Provide the [x, y] coordinate of the cell's center where the given text is located.  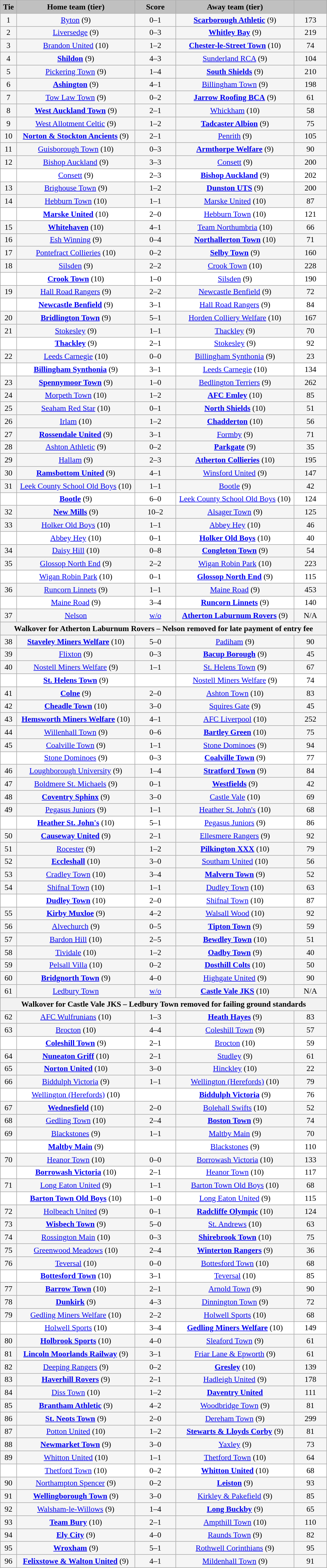
Squires Gate (9) [235, 706]
18 [9, 266]
55 [9, 914]
Brandon United (10) [76, 46]
134 [310, 370]
Stratford Town (9) [235, 771]
Dunston UTS (9) [235, 188]
Daisy Hill (10) [76, 551]
Selby Town (9) [235, 253]
Team Bury (10) [76, 1522]
Leiston (9) [235, 1483]
Horden Colliery Welfare (10) [235, 318]
Castle Vale (10) [235, 797]
Colne (9) [76, 693]
Sleaford Town (9) [235, 1341]
Liversedge (9) [76, 33]
Causeway United (9) [76, 836]
Staveley Miners Welfare (10) [76, 642]
219 [310, 33]
Southam United (10) [235, 862]
Radcliffe Olympic (10) [235, 1211]
104 [310, 59]
Hinckley (10) [235, 1069]
Shildon (9) [76, 59]
Tie [9, 7]
Irlam (10) [76, 421]
34 [9, 551]
48 [9, 797]
133 [310, 1160]
Daventry United [235, 1393]
Ashton Town (10) [235, 693]
Bolehall Swifts (10) [235, 1108]
0–4 [155, 240]
Team Northumbria (10) [235, 227]
Woodbridge Town (9) [235, 1406]
13 [9, 188]
Kirkley & Pakefield (9) [235, 1496]
Deeping Rangers (9) [76, 1367]
252 [310, 719]
26 [9, 421]
Oadby Town (9) [235, 953]
Stewarts & Lloyds Corby (9) [235, 1432]
Spennymoor Town (9) [76, 382]
Hadleigh United (9) [235, 1380]
0–8 [155, 551]
195 [310, 460]
North Shields (10) [235, 409]
Whitley Bay (9) [235, 33]
210 [310, 72]
Bardon Hill (10) [76, 939]
Score [155, 7]
Scarborough Athletic (9) [235, 20]
Lincoln Moorlands Railway (9) [76, 1354]
Northampton Spencer (9) [76, 1483]
Bacup Borough (9) [235, 654]
Bridlington Town (9) [76, 318]
228 [310, 266]
Hallam (9) [76, 460]
St. Andrews (10) [235, 1224]
178 [310, 1380]
Rossington Main (10) [76, 1238]
Dereham Town (9) [235, 1419]
West Allotment Celtic (9) [76, 124]
Sunderland RCA (9) [235, 59]
1 [9, 20]
Bartley Green (10) [235, 732]
39 [9, 654]
8 [9, 111]
Gedling Town (10) [76, 1121]
Felixstowe & Walton United (9) [76, 1561]
AFC Liverpool (10) [235, 719]
Tividale (10) [76, 953]
160 [310, 253]
10–2 [155, 512]
28 [9, 447]
Walsham-le-Willows (9) [76, 1509]
Seaham Red Star (10) [76, 409]
16 [9, 240]
3 [9, 46]
Newmarket Town (9) [76, 1445]
20 [9, 318]
89 [9, 1457]
6 [9, 85]
Formby (9) [235, 434]
173 [310, 20]
140 [310, 603]
Pontefract Collieries (10) [76, 253]
31 [9, 486]
Malvern Town (9) [235, 875]
New Mills (9) [76, 512]
Brantham Athletic (9) [76, 1406]
Raunds Town (9) [235, 1535]
Ellesmere Rangers (9) [235, 836]
Rocester (9) [76, 849]
1–3 [155, 1017]
West Auckland Town (9) [76, 111]
Heath Hayes (9) [235, 1017]
27 [9, 434]
60 [9, 978]
Gresley (10) [235, 1367]
Alvechurch (9) [76, 927]
Cradley Town (10) [76, 875]
Diss Town (10) [76, 1393]
Alsager Town (9) [235, 512]
80 [9, 1341]
Norton United (10) [76, 1069]
117 [310, 1172]
Bridgnorth Town (9) [76, 978]
Bedlington Terriers (9) [235, 382]
St. Neots Town (9) [76, 1419]
Morpeth Town (10) [76, 396]
37 [9, 616]
Loughborough University (9) [76, 771]
Chester-le-Street Town (10) [235, 46]
32 [9, 512]
Willenhall Town (9) [76, 732]
AFC Wulfrunians (10) [76, 1017]
139 [310, 1367]
Tipton Town (9) [235, 927]
Whickham (10) [235, 111]
25 [9, 409]
47 [9, 784]
Dinnington Town (9) [235, 1302]
Arnold Town (9) [235, 1289]
105 [310, 136]
Northallerton Town (10) [235, 240]
Atherton Laburnum Rovers (9) [235, 616]
453 [310, 590]
Highgate United (9) [235, 978]
Wednesfield (10) [76, 1108]
4–4 [155, 1030]
Dosthill Colts (10) [235, 965]
Chadderton (10) [235, 421]
78 [9, 1302]
121 [310, 214]
Wellingborough Town (9) [76, 1496]
Barrow Town (10) [76, 1289]
Jarrow Roofing BCA (9) [235, 98]
Ryton (9) [76, 20]
262 [310, 382]
44 [9, 732]
Pilkington XXX (10) [235, 849]
4 [9, 59]
125 [310, 512]
198 [310, 85]
15 [9, 227]
Away team (tier) [235, 7]
Tow Law Town (9) [76, 98]
96 [9, 1561]
11 [9, 149]
167 [310, 318]
190 [310, 279]
Nuneaton Griff (10) [76, 1056]
6–0 [155, 499]
Rossendale United (9) [76, 434]
Flixton (9) [76, 654]
49 [9, 810]
Billingham Town (9) [235, 85]
Mildenhall Town (9) [235, 1561]
Winsford United (9) [235, 473]
111 [310, 1393]
62 [9, 1017]
Brighouse Town (9) [76, 188]
Cheadle Town (10) [76, 706]
Haverhill Rovers (9) [76, 1380]
41 [9, 693]
2–5 [155, 939]
29 [9, 460]
South Shields (9) [235, 72]
9 [9, 124]
Long Buckby (9) [235, 1509]
Greenwood Meadows (10) [76, 1250]
88 [9, 1445]
Ashington (9) [76, 85]
Pickering Town (9) [76, 72]
AFC Emley (10) [235, 396]
7 [9, 98]
Guisborough Town (10) [76, 149]
Walkover for Atherton Laburnum Rovers – Nelson removed for late payment of entry fee [163, 629]
5 [9, 72]
Potton United (10) [76, 1432]
38 [9, 642]
0–6 [155, 732]
Walkover for Castle Vale JKS – Ledbury Town removed for failing ground standards [163, 1004]
Kirby Muxloe (9) [76, 914]
147 [310, 473]
30 [9, 473]
Friar Lane & Epworth (9) [235, 1354]
33 [9, 525]
3–3 [155, 163]
43 [9, 719]
Dunkirk (9) [76, 1302]
Walsall Wood (10) [235, 914]
Padiham (9) [235, 642]
Castle Vale JKS (10) [235, 991]
Shirebrook Town (10) [235, 1238]
Ramsbottom United (9) [76, 473]
0–5 [155, 927]
Armthorpe Welfare (9) [235, 149]
Whitehaven (10) [76, 227]
Parkgate (9) [235, 447]
Holbeach United (9) [76, 1211]
Bewdley Town (10) [235, 939]
Boldmere St. Michaels (9) [76, 784]
53 [9, 875]
149 [310, 1328]
Yaxley (9) [235, 1445]
Norton & Stockton Ancients (9) [76, 136]
Home team (tier) [76, 7]
Studley (9) [235, 1056]
Hemsworth Miners Welfare (10) [76, 719]
Wisbech Town (9) [76, 1224]
Pelsall Villa (10) [76, 965]
Boston Town (9) [235, 1121]
299 [310, 1419]
Eccleshall (10) [76, 862]
24 [9, 396]
Tadcaster Albion (9) [235, 124]
19 [9, 292]
17 [9, 253]
Penrith (9) [235, 136]
2 [9, 33]
Coventry Sphinx (9) [76, 797]
223 [310, 564]
Wroxham (9) [76, 1548]
12 [9, 163]
Congleton Town (9) [235, 551]
Atherton Collieries (10) [235, 460]
Esh Winning (9) [76, 240]
Holbrook Sports (10) [76, 1341]
10 [9, 136]
Nelson [76, 616]
14 [9, 201]
21 [9, 331]
202 [310, 175]
Ashton Athletic (9) [76, 447]
Westfields (9) [235, 784]
Rothwell Corinthians (9) [235, 1548]
Ledbury Town [76, 991]
Ely City (9) [76, 1535]
Winterton Rangers (9) [235, 1250]
Ampthill Town (10) [235, 1522]
